Capture the cell that displays the provided text and extract its (x, y) central coordinate. 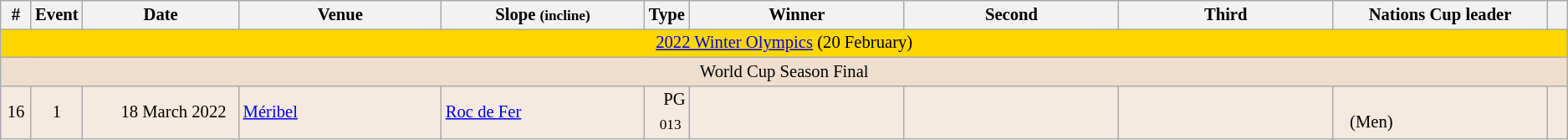
Date (161, 14)
(Men) (1440, 112)
Nations Cup leader (1440, 14)
Winner (798, 14)
Type (667, 14)
1 (57, 112)
Event (57, 14)
Slope (incline) (543, 14)
PG 013 (667, 112)
Roc de Fer (543, 112)
Second (1011, 14)
16 (16, 112)
18 March 2022 (161, 112)
Venue (340, 14)
World Cup Season Final (784, 71)
Third (1226, 14)
Méribel (340, 112)
# (16, 14)
2022 Winter Olympics (20 February) (784, 43)
